Locate the cell with the specified text and output its (x, y) center coordinate. 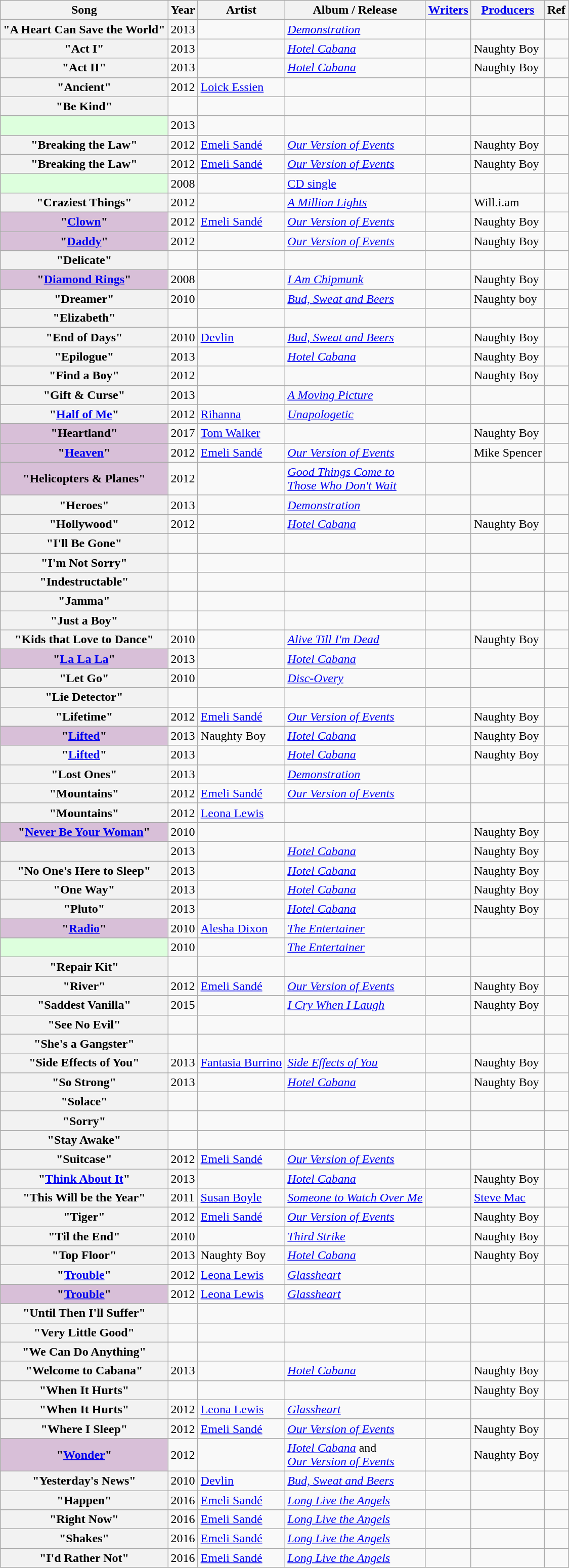
"Lifetime" (84, 716)
"Kids that Love to Dance" (84, 640)
Loick Essien (241, 87)
"Where I Sleep" (84, 1428)
Good Things Come toThose Who Don't Wait (355, 478)
"Be Kind" (84, 106)
"Act I" (84, 49)
"Let Go" (84, 678)
Susan Boyle (241, 1198)
Artist (241, 10)
"Heaven" (84, 453)
"Til the End" (84, 1236)
"Craziest Things" (84, 202)
"I'd Rather Not" (84, 1558)
Tom Walker (241, 433)
"One Way" (84, 890)
"Stay Awake" (84, 1140)
"Elizabeth" (84, 318)
"Helicopters & Planes" (84, 478)
"Wonder" (84, 1454)
Ref (556, 10)
2017 (183, 433)
"End of Days" (84, 337)
Third Strike (355, 1236)
"Ancient" (84, 87)
"Half of Me" (84, 414)
"She's a Gangster" (84, 1044)
"Hollywood" (84, 524)
"River" (84, 986)
Fantasia Burrino (241, 1063)
"Epilogue" (84, 356)
Alesha Dixon (241, 928)
Side Effects of You (355, 1063)
Hotel Cabana and Our Version of Events (355, 1454)
Alive Till I'm Dead (355, 640)
A Moving Picture (355, 395)
"Just a Boy" (84, 620)
CD single (355, 183)
Rihanna (241, 414)
"Clown" (84, 221)
"See No Evil" (84, 1024)
"Side Effects of You" (84, 1063)
Song (84, 10)
"So Strong" (84, 1082)
Disc-Overy (355, 678)
"Top Floor" (84, 1256)
"Think About It" (84, 1179)
Producers (508, 10)
"Delicate" (84, 260)
"Solace" (84, 1101)
"Very Little Good" (84, 1332)
Writers (448, 10)
"Dreamer" (84, 299)
"Saddest Vanilla" (84, 1005)
"Yesterday's News" (84, 1481)
"Act II" (84, 68)
2015 (183, 1005)
Unapologetic (355, 414)
"Radio" (84, 928)
"Diamond Rings" (84, 280)
Mike Spencer (508, 453)
"Daddy" (84, 241)
"A Heart Can Save the World" (84, 29)
"I'm Not Sorry" (84, 563)
"La La La" (84, 659)
2011 (183, 1198)
Year (183, 10)
A Million Lights (355, 202)
"Indestructable" (84, 582)
I Cry When I Laugh (355, 1005)
"Tiger" (84, 1217)
"Jamma" (84, 601)
"Never Be Your Woman" (84, 832)
"Find a Boy" (84, 376)
"Suitcase" (84, 1159)
"Lie Detector" (84, 697)
Album / Release (355, 10)
"No One's Here to Sleep" (84, 870)
"We Can Do Anything" (84, 1352)
Naughty boy (508, 299)
"Heartland" (84, 433)
"Repair Kit" (84, 967)
"This Will be the Year" (84, 1198)
Someone to Watch Over Me (355, 1198)
"Pluto" (84, 909)
I Am Chipmunk (355, 280)
"Lost Ones" (84, 774)
"Heroes" (84, 505)
"Right Now" (84, 1519)
Steve Mac (508, 1198)
"Gift & Curse" (84, 395)
"Until Then I'll Suffer" (84, 1313)
"Happen" (84, 1500)
"I'll Be Gone" (84, 543)
Will.i.am (508, 202)
"Shakes" (84, 1539)
"Sorry" (84, 1121)
"Welcome to Cabana" (84, 1371)
